Return (x, y) of the center of cell containing provided text 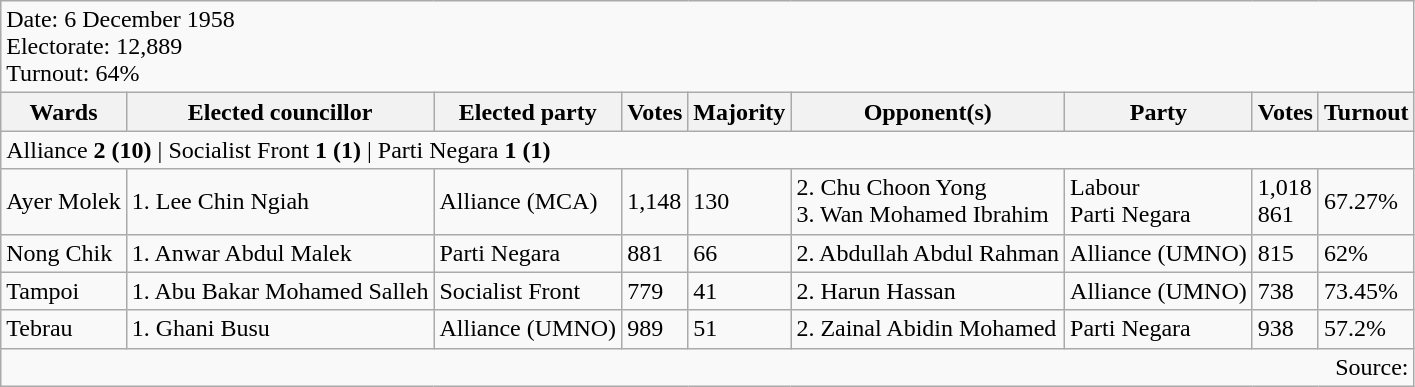
1. Ghani Busu (280, 329)
41 (740, 291)
Party (1159, 112)
738 (1285, 291)
2. Harun Hassan (928, 291)
1,018861 (1285, 202)
Tampoi (64, 291)
Alliance 2 (10) | Socialist Front 1 (1) | Parti Negara 1 (1) (708, 150)
Elected councillor (280, 112)
1. Lee Chin Ngiah (280, 202)
Turnout (1366, 112)
1,148 (655, 202)
Majority (740, 112)
2. Abdullah Abdul Rahman (928, 253)
1. Abu Bakar Mohamed Salleh (280, 291)
LabourParti Negara (1159, 202)
Wards (64, 112)
Elected party (528, 112)
Date: 6 December 1958Electorate: 12,889Turnout: 64% (708, 47)
Tebrau (64, 329)
57.2% (1366, 329)
62% (1366, 253)
Source: (708, 367)
73.45% (1366, 291)
Nong Chik (64, 253)
779 (655, 291)
66 (740, 253)
Opponent(s) (928, 112)
881 (655, 253)
2. Chu Choon Yong3. Wan Mohamed Ibrahim (928, 202)
Alliance (MCA) (528, 202)
938 (1285, 329)
Ayer Molek (64, 202)
130 (740, 202)
815 (1285, 253)
989 (655, 329)
Socialist Front (528, 291)
67.27% (1366, 202)
2. Zainal Abidin Mohamed (928, 329)
1. Anwar Abdul Malek (280, 253)
51 (740, 329)
